Return the [x, y] coordinate for the center point of the cell that contains the specified text.  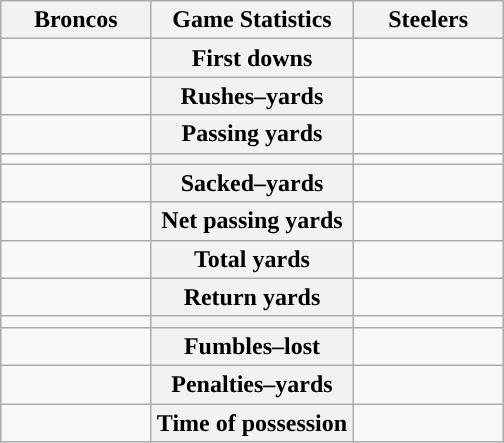
Broncos [76, 20]
Passing yards [252, 134]
First downs [252, 58]
Sacked–yards [252, 183]
Net passing yards [252, 221]
Time of possession [252, 423]
Penalties–yards [252, 384]
Steelers [428, 20]
Return yards [252, 297]
Fumbles–lost [252, 346]
Total yards [252, 259]
Game Statistics [252, 20]
Rushes–yards [252, 96]
